Search for the cell housing the specified text and yield its [x, y] center coordinate. 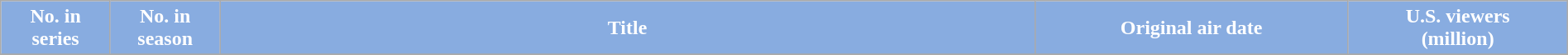
U.S. viewers(million) [1457, 28]
No. inseason [165, 28]
Original air date [1191, 28]
No. inseries [56, 28]
Title [627, 28]
